Find where the given text appears and provide that cell's center as (x, y) coordinate. 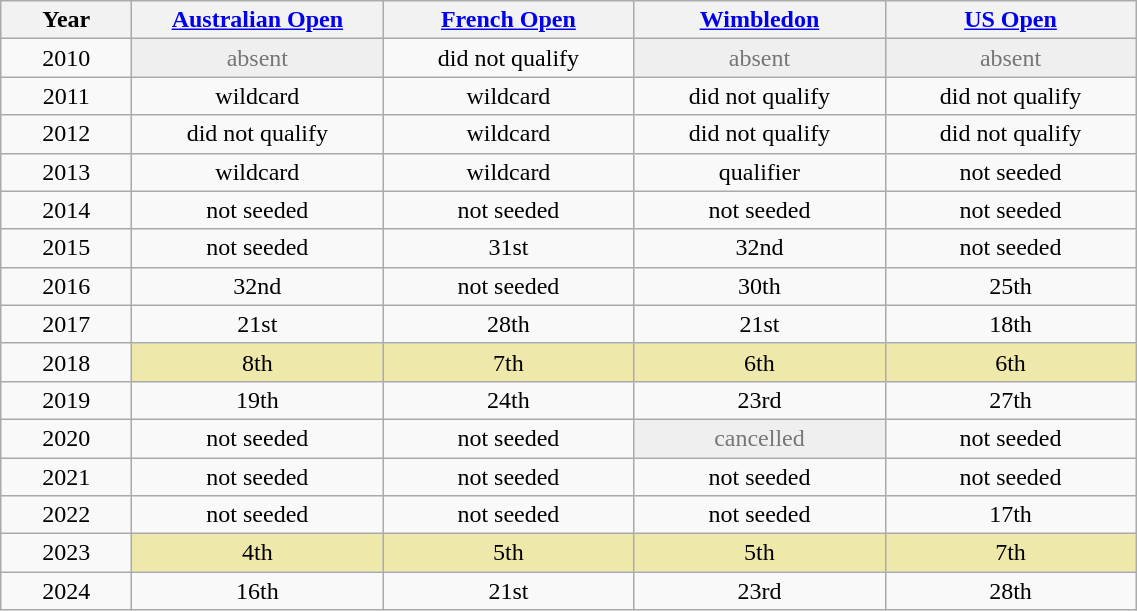
2017 (66, 324)
27th (1010, 400)
French Open (508, 20)
16th (258, 591)
2012 (66, 134)
2010 (66, 58)
2014 (66, 210)
2013 (66, 172)
24th (508, 400)
Australian Open (258, 20)
Year (66, 20)
cancelled (760, 438)
2021 (66, 477)
2015 (66, 248)
qualifier (760, 172)
Wimbledon (760, 20)
2018 (66, 362)
25th (1010, 286)
4th (258, 553)
2024 (66, 591)
US Open (1010, 20)
8th (258, 362)
19th (258, 400)
17th (1010, 515)
2011 (66, 96)
2016 (66, 286)
2022 (66, 515)
30th (760, 286)
31st (508, 248)
18th (1010, 324)
2020 (66, 438)
2023 (66, 553)
2019 (66, 400)
